Identify which cell holds the provided text, then report its [X, Y] central coordinate. 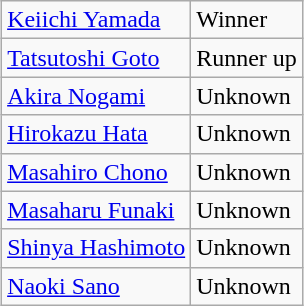
Tatsutoshi Goto [96, 58]
Runner up [247, 58]
Keiichi Yamada [96, 20]
Shinya Hashimoto [96, 248]
Naoki Sano [96, 286]
Masahiro Chono [96, 172]
Winner [247, 20]
Masaharu Funaki [96, 210]
Hirokazu Hata [96, 134]
Akira Nogami [96, 96]
